Output the (X, Y) coordinate of the center of the cell containing the given text.  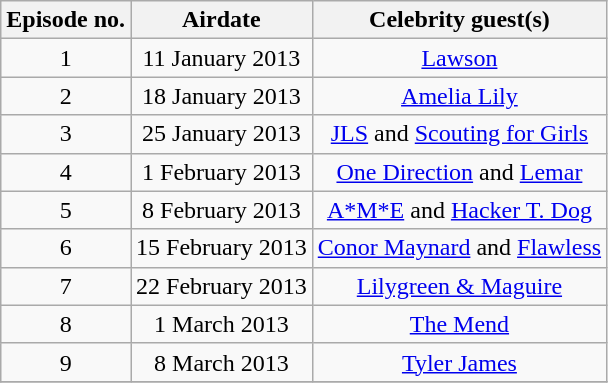
9 (66, 362)
18 January 2013 (222, 96)
Tyler James (459, 362)
Amelia Lily (459, 96)
1 (66, 58)
The Mend (459, 324)
JLS and Scouting for Girls (459, 134)
1 February 2013 (222, 172)
22 February 2013 (222, 286)
2 (66, 96)
Episode no. (66, 20)
8 February 2013 (222, 210)
Airdate (222, 20)
8 (66, 324)
4 (66, 172)
5 (66, 210)
8 March 2013 (222, 362)
15 February 2013 (222, 248)
Lilygreen & Maguire (459, 286)
7 (66, 286)
One Direction and Lemar (459, 172)
1 March 2013 (222, 324)
6 (66, 248)
25 January 2013 (222, 134)
Conor Maynard and Flawless (459, 248)
Lawson (459, 58)
Celebrity guest(s) (459, 20)
11 January 2013 (222, 58)
3 (66, 134)
A*M*E and Hacker T. Dog (459, 210)
